Return (X, Y) of the center of cell containing provided text 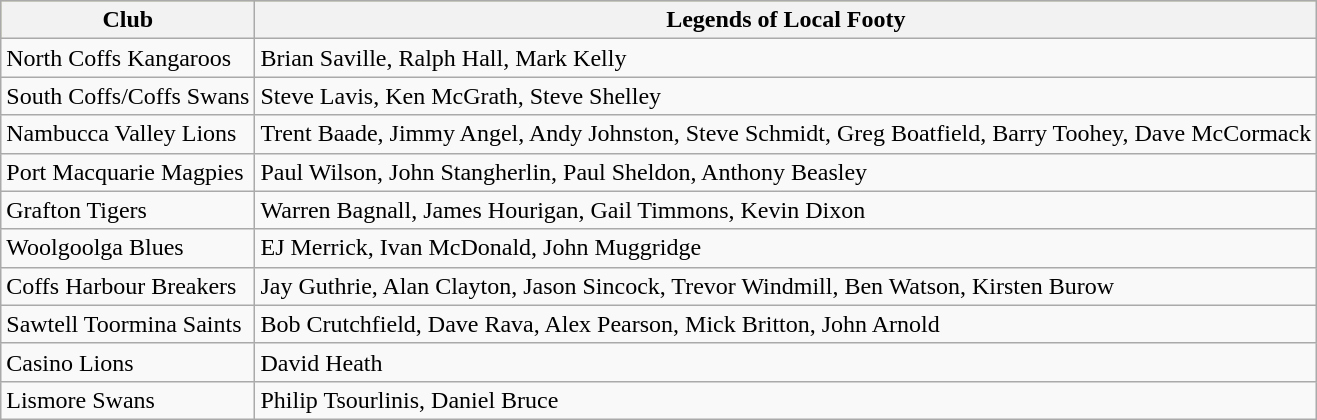
South Coffs/Coffs Swans (128, 96)
Steve Lavis, Ken McGrath, Steve Shelley (786, 96)
Coffs Harbour Breakers (128, 286)
EJ Merrick, Ivan McDonald, John Muggridge (786, 248)
Paul Wilson, John Stangherlin, Paul Sheldon, Anthony Beasley (786, 172)
Sawtell Toormina Saints (128, 324)
Legends of Local Footy (786, 20)
Warren Bagnall, James Hourigan, Gail Timmons, Kevin Dixon (786, 210)
Philip Tsourlinis, Daniel Bruce (786, 400)
Trent Baade, Jimmy Angel, Andy Johnston, Steve Schmidt, Greg Boatfield, Barry Toohey, Dave McCormack (786, 134)
Nambucca Valley Lions (128, 134)
Jay Guthrie, Alan Clayton, Jason Sincock, Trevor Windmill, Ben Watson, Kirsten Burow (786, 286)
Club (128, 20)
Grafton Tigers (128, 210)
Brian Saville, Ralph Hall, Mark Kelly (786, 58)
Lismore Swans (128, 400)
David Heath (786, 362)
Bob Crutchfield, Dave Rava, Alex Pearson, Mick Britton, John Arnold (786, 324)
Casino Lions (128, 362)
Woolgoolga Blues (128, 248)
North Coffs Kangaroos (128, 58)
Port Macquarie Magpies (128, 172)
